Search for the cell housing the specified text and yield its (x, y) center coordinate. 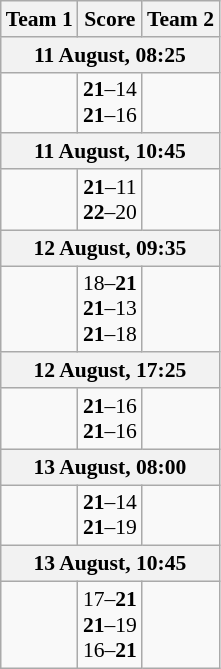
13 August, 08:00 (110, 467)
21–1621–16 (110, 418)
21–1421–16 (110, 102)
11 August, 08:25 (110, 55)
11 August, 10:45 (110, 152)
Team 2 (180, 19)
18–2121–1321–18 (110, 310)
21–1421–19 (110, 516)
17–2121–1916–21 (110, 626)
12 August, 17:25 (110, 371)
21–1122–20 (110, 200)
Team 1 (40, 19)
13 August, 10:45 (110, 564)
Score (110, 19)
12 August, 09:35 (110, 248)
